Identify which cell holds the provided text, then report its (x, y) central coordinate. 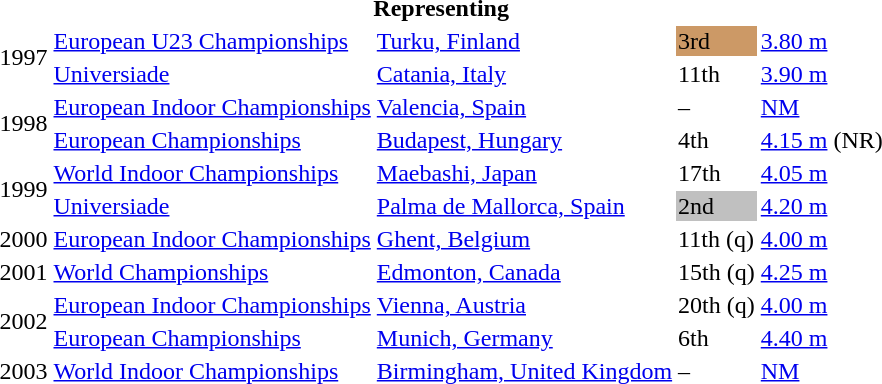
Edmonton, Canada (524, 272)
Munich, Germany (524, 338)
2nd (717, 206)
Palma de Mallorca, Spain (524, 206)
17th (717, 173)
15th (q) (717, 272)
– (717, 107)
Maebashi, Japan (524, 173)
11th (q) (717, 239)
Valencia, Spain (524, 107)
Turku, Finland (524, 41)
11th (717, 74)
European U23 Championships (212, 41)
3rd (717, 41)
20th (q) (717, 305)
4th (717, 140)
6th (717, 338)
World Championships (212, 272)
Budapest, Hungary (524, 140)
World Indoor Championships (212, 173)
Vienna, Austria (524, 305)
Ghent, Belgium (524, 239)
Catania, Italy (524, 74)
